Capture the cell that displays the provided text and extract its (x, y) central coordinate. 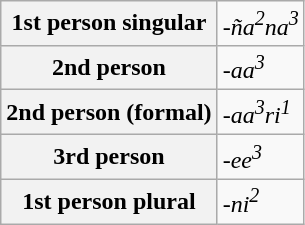
-aa3 (260, 68)
-ee3 (260, 156)
2nd person (formal) (109, 112)
1st person singular (109, 24)
3rd person (109, 156)
2nd person (109, 68)
-aa3ri1 (260, 112)
1st person plural (109, 202)
-ni2 (260, 202)
-ña2na3 (260, 24)
